Return (x, y) of the center of cell containing provided text 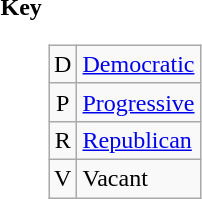
R (63, 140)
D (63, 64)
Democratic (138, 64)
P (63, 102)
Vacant (138, 178)
Republican (138, 140)
V (63, 178)
Progressive (138, 102)
